From the cell containing the given text, extract its center point as [x, y] coordinate. 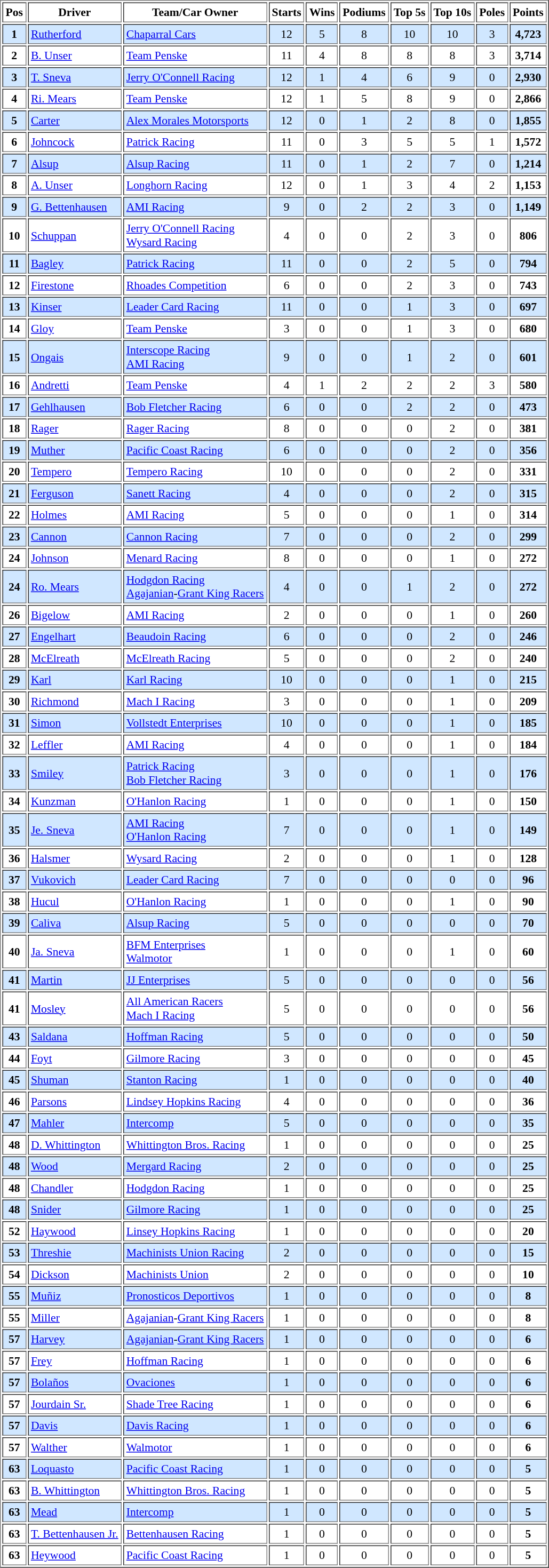
580 [528, 386]
697 [528, 307]
Threshie [75, 1253]
38 [14, 902]
47 [14, 1123]
27 [14, 636]
Frey [75, 1361]
Bagley [75, 264]
Muñiz [75, 1296]
31 [14, 723]
Wysard Racing [195, 858]
260 [528, 615]
356 [528, 450]
Wins [322, 12]
39 [14, 924]
Starts [287, 12]
Jerry O'Connell Racing [195, 77]
14 [14, 329]
13 [14, 307]
16 [14, 386]
Mahler [75, 1123]
Johncock [75, 142]
McElreath [75, 658]
176 [528, 774]
381 [528, 428]
743 [528, 285]
33 [14, 774]
Driver [75, 12]
601 [528, 357]
Longhorn Racing [195, 185]
JJ Enterprises [195, 980]
4,723 [528, 34]
53 [14, 1253]
Poles [492, 12]
Hodgdon Racing Agajanian-Grant King Racers [195, 587]
Snider [75, 1209]
Tempero [75, 472]
Vollstedt Enterprises [195, 723]
AMI Racing O'Hanlon Racing [195, 830]
Chaparral Cars [195, 34]
Holmes [75, 515]
209 [528, 702]
Patrick Racing Bob Fletcher Racing [195, 774]
Leffler [75, 745]
43 [14, 1037]
Mergard Racing [195, 1167]
G. Bettenhausen [75, 207]
18 [14, 428]
Mead [75, 1513]
128 [528, 858]
A. Unser [75, 185]
Sanett Racing [195, 494]
Halsmer [75, 858]
1,855 [528, 121]
34 [14, 802]
Richmond [75, 702]
Cannon Racing [195, 537]
1,153 [528, 185]
17 [14, 407]
Firestone [75, 285]
Ferguson [75, 494]
Menard Racing [195, 559]
Alex Morales Motorsports [195, 121]
Muther [75, 450]
30 [14, 702]
44 [14, 1058]
Je. Sneva [75, 830]
Rhoades Competition [195, 285]
37 [14, 880]
Davis Racing [195, 1426]
Stanton Racing [195, 1080]
1,214 [528, 164]
Ovaciones [195, 1382]
B. Whittington [75, 1491]
Vukovich [75, 880]
Johnson [75, 559]
Mach I Racing [195, 702]
Hucul [75, 902]
2,930 [528, 77]
Hodgdon Racing [195, 1188]
Podiums [364, 12]
Beaudoin Racing [195, 636]
Top 5s [410, 12]
Kinser [75, 307]
Pronosticos Deportivos [195, 1296]
215 [528, 680]
473 [528, 407]
185 [528, 723]
Rager Racing [195, 428]
Machinists Union Racing [195, 1253]
246 [528, 636]
680 [528, 329]
BFM Enterprises Walmotor [195, 952]
3,714 [528, 56]
794 [528, 264]
Andretti [75, 386]
299 [528, 537]
Loquasto [75, 1469]
90 [528, 902]
70 [528, 924]
Wood [75, 1167]
Bolaños [75, 1382]
806 [528, 236]
Kunzman [75, 802]
Gloy [75, 329]
T. Bettenhausen Jr. [75, 1534]
1,149 [528, 207]
Lindsey Hopkins Racing [195, 1102]
50 [528, 1037]
149 [528, 830]
Alsup [75, 164]
184 [528, 745]
Harvey [75, 1340]
314 [528, 515]
Ro. Mears [75, 587]
60 [528, 952]
Engelhart [75, 636]
32 [14, 745]
All American Racers Mach I Racing [195, 1008]
Interscope Racing AMI Racing [195, 357]
Heywood [75, 1555]
Carter [75, 121]
19 [14, 450]
Davis [75, 1426]
331 [528, 472]
Points [528, 12]
Haywood [75, 1231]
Dickson [75, 1275]
Bob Fletcher Racing [195, 407]
Chandler [75, 1188]
54 [14, 1275]
Karl Racing [195, 680]
Ri. Mears [75, 99]
Saldana [75, 1037]
Parsons [75, 1102]
Top 10s [452, 12]
22 [14, 515]
Schuppan [75, 236]
Foyt [75, 1058]
Gehlhausen [75, 407]
Caliva [75, 924]
Jerry O'Connell Racing Wysard Racing [195, 236]
Ongais [75, 357]
Rager [75, 428]
96 [528, 880]
McElreath Racing [195, 658]
Jourdain Sr. [75, 1404]
Pos [14, 12]
Miller [75, 1318]
1,572 [528, 142]
Team/Car Owner [195, 12]
150 [528, 802]
Ja. Sneva [75, 952]
Walther [75, 1447]
Walmotor [195, 1447]
Smiley [75, 774]
Mosley [75, 1008]
21 [14, 494]
2,866 [528, 99]
Tempero Racing [195, 472]
29 [14, 680]
240 [528, 658]
Simon [75, 723]
D. Whittington [75, 1145]
B. Unser [75, 56]
Bigelow [75, 615]
T. Sneva [75, 77]
Cannon [75, 537]
Linsey Hopkins Racing [195, 1231]
Karl [75, 680]
Martin [75, 980]
Bettenhausen Racing [195, 1534]
52 [14, 1231]
Shade Tree Racing [195, 1404]
28 [14, 658]
315 [528, 494]
26 [14, 615]
46 [14, 1102]
Machinists Union [195, 1275]
23 [14, 537]
Shuman [75, 1080]
Rutherford [75, 34]
